Locate the cell with the specified text and output its [x, y] center coordinate. 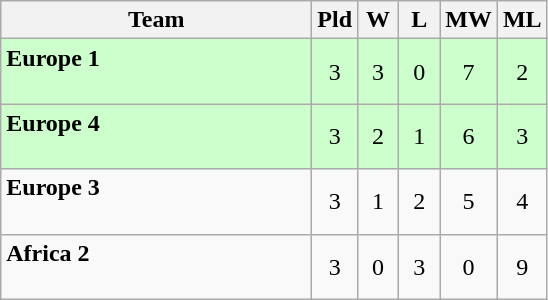
9 [522, 266]
Europe 3 [156, 202]
7 [469, 72]
L [420, 20]
6 [469, 136]
MW [469, 20]
Europe 4 [156, 136]
W [378, 20]
Europe 1 [156, 72]
Team [156, 20]
Pld [335, 20]
5 [469, 202]
4 [522, 202]
ML [522, 20]
Africa 2 [156, 266]
